From the cell containing the given text, extract its center point as [X, Y] coordinate. 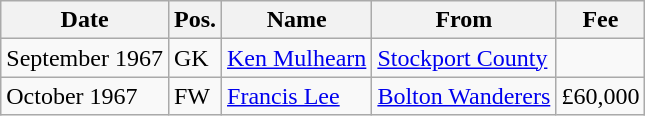
Name [297, 20]
Stockport County [464, 58]
October 1967 [85, 96]
September 1967 [85, 58]
£60,000 [600, 96]
FW [194, 96]
Pos. [194, 20]
Ken Mulhearn [297, 58]
GK [194, 58]
Francis Lee [297, 96]
Date [85, 20]
Fee [600, 20]
Bolton Wanderers [464, 96]
From [464, 20]
